Locate the cell with the specified text and output its (X, Y) center coordinate. 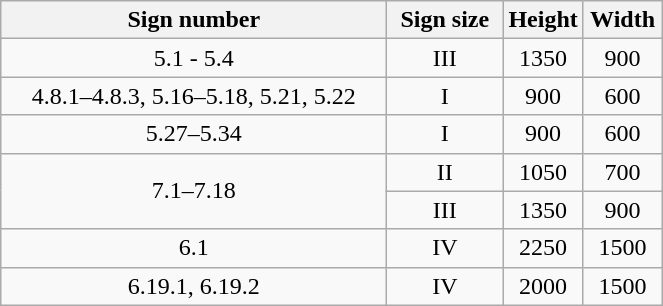
4.8.1–4.8.3, 5.16–5.18, 5.21, 5.22 (194, 96)
II (445, 172)
5.1 - 5.4 (194, 58)
2250 (543, 248)
6.1 (194, 248)
7.1–7.18 (194, 191)
6.19.1, 6.19.2 (194, 286)
Width (622, 20)
1050 (543, 172)
2000 (543, 286)
Sign size (445, 20)
5.27–5.34 (194, 134)
700 (622, 172)
Sign number (194, 20)
Height (543, 20)
